Scan for the cell matching the given text and deliver its (X, Y) coordinate at center. 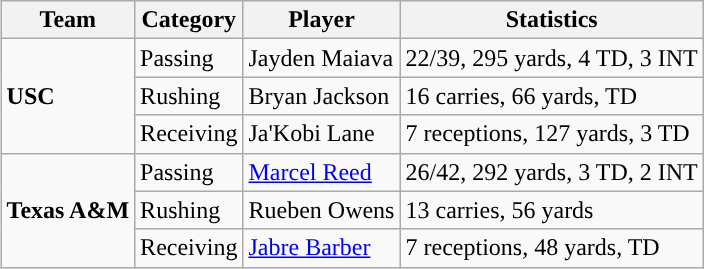
Rueben Owens (322, 210)
Team (68, 20)
Marcel Reed (322, 172)
Ja'Kobi Lane (322, 134)
13 carries, 56 yards (552, 210)
Jayden Maiava (322, 58)
7 receptions, 127 yards, 3 TD (552, 134)
Statistics (552, 20)
22/39, 295 yards, 4 TD, 3 INT (552, 58)
Jabre Barber (322, 248)
Category (189, 20)
26/42, 292 yards, 3 TD, 2 INT (552, 172)
USC (68, 96)
16 carries, 66 yards, TD (552, 96)
Player (322, 20)
7 receptions, 48 yards, TD (552, 248)
Texas A&M (68, 210)
Bryan Jackson (322, 96)
